From the cell containing the given text, extract its center point as (X, Y) coordinate. 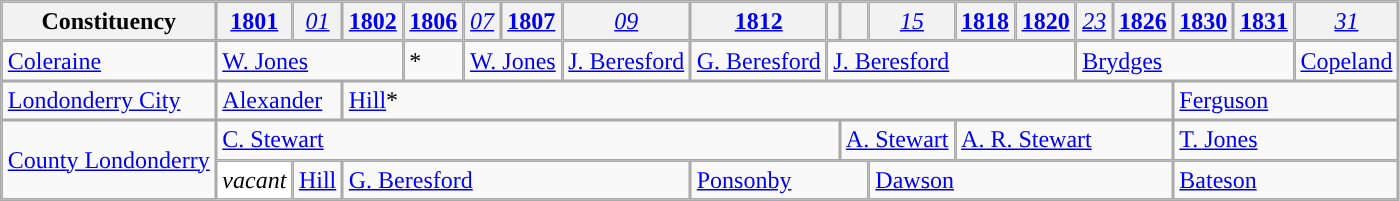
1830 (1204, 22)
1820 (1046, 22)
Coleraine (110, 61)
Ferguson (1286, 101)
A. Stewart (898, 140)
01 (318, 22)
County Londonderry (110, 160)
A. R. Stewart (1064, 140)
23 (1094, 22)
C. Stewart (528, 140)
1801 (254, 22)
Hill (318, 180)
15 (912, 22)
09 (626, 22)
07 (482, 22)
Copeland (1346, 61)
* (434, 61)
1802 (372, 22)
Hill* (758, 101)
Ponsonby (780, 180)
1826 (1142, 22)
1806 (434, 22)
31 (1346, 22)
1831 (1264, 22)
Alexander (279, 101)
1807 (532, 22)
Brydges (1185, 61)
Dawson (1021, 180)
Constituency (110, 22)
vacant (254, 180)
1818 (986, 22)
Londonderry City (110, 101)
T. Jones (1286, 140)
1812 (758, 22)
Bateson (1286, 180)
